For the text-containing cell, return its midpoint in [X, Y] coordinate format. 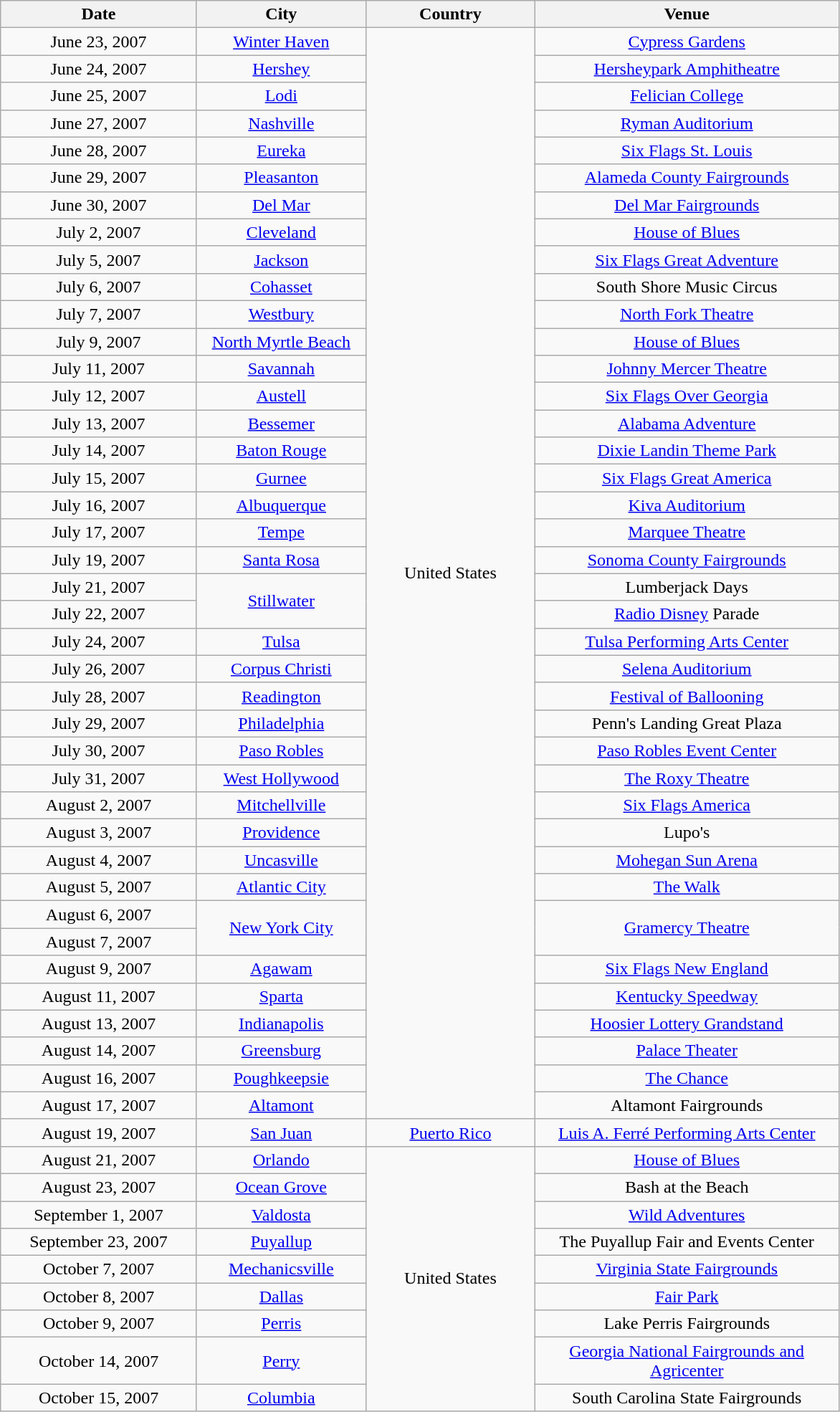
July 19, 2007 [99, 560]
Westbury [281, 314]
Del Mar [281, 205]
August 14, 2007 [99, 1051]
July 13, 2007 [99, 424]
South Carolina State Fairgrounds [687, 1398]
Mitchellville [281, 806]
August 9, 2007 [99, 969]
Del Mar Fairgrounds [687, 205]
Lupo's [687, 833]
Jackson [281, 259]
Greensburg [281, 1051]
Alabama Adventure [687, 424]
Austell [281, 396]
Perris [281, 1324]
The Roxy Theatre [687, 778]
August 23, 2007 [99, 1187]
June 28, 2007 [99, 151]
Puyallup [281, 1242]
Felician College [687, 96]
Providence [281, 833]
Kiva Auditorium [687, 505]
August 11, 2007 [99, 996]
Agawam [281, 969]
Tulsa [281, 641]
Stillwater [281, 601]
Tempe [281, 533]
Luis A. Ferré Performing Arts Center [687, 1132]
Six Flags St. Louis [687, 151]
June 23, 2007 [99, 42]
August 19, 2007 [99, 1132]
August 3, 2007 [99, 833]
Poughkeepsie [281, 1078]
Cohasset [281, 287]
Wild Adventures [687, 1215]
Indianapolis [281, 1024]
Corpus Christi [281, 669]
Baton Rouge [281, 451]
Country [450, 14]
Pleasanton [281, 178]
Eureka [281, 151]
June 27, 2007 [99, 123]
Perry [281, 1360]
July 31, 2007 [99, 778]
Cleveland [281, 232]
Virginia State Fairgrounds [687, 1269]
July 14, 2007 [99, 451]
Sparta [281, 996]
October 7, 2007 [99, 1269]
Uncasville [281, 860]
Paso Robles [281, 750]
June 29, 2007 [99, 178]
Marquee Theatre [687, 533]
Orlando [281, 1160]
July 16, 2007 [99, 505]
Readington [281, 696]
October 15, 2007 [99, 1398]
August 13, 2007 [99, 1024]
New York City [281, 928]
August 16, 2007 [99, 1078]
Gurnee [281, 478]
North Myrtle Beach [281, 342]
July 24, 2007 [99, 641]
Ocean Grove [281, 1187]
Gramercy Theatre [687, 928]
Venue [687, 14]
Hoosier Lottery Grandstand [687, 1024]
Kentucky Speedway [687, 996]
Fair Park [687, 1297]
Six Flags America [687, 806]
September 1, 2007 [99, 1215]
July 6, 2007 [99, 287]
October 9, 2007 [99, 1324]
August 5, 2007 [99, 887]
July 12, 2007 [99, 396]
Tulsa Performing Arts Center [687, 641]
Savannah [281, 369]
Santa Rosa [281, 560]
July 30, 2007 [99, 750]
July 21, 2007 [99, 587]
Six Flags New England [687, 969]
Six Flags Great Adventure [687, 259]
The Chance [687, 1078]
July 17, 2007 [99, 533]
West Hollywood [281, 778]
Lake Perris Fairgrounds [687, 1324]
Mohegan Sun Arena [687, 860]
Palace Theater [687, 1051]
Dixie Landin Theme Park [687, 451]
August 6, 2007 [99, 915]
Altamont Fairgrounds [687, 1105]
Lodi [281, 96]
Date [99, 14]
Dallas [281, 1297]
Alameda County Fairgrounds [687, 178]
August 17, 2007 [99, 1105]
Atlantic City [281, 887]
Nashville [281, 123]
San Juan [281, 1132]
October 14, 2007 [99, 1360]
Altamont [281, 1105]
Philadelphia [281, 723]
Sonoma County Fairgrounds [687, 560]
Georgia National Fairgrounds and Agricenter [687, 1360]
Johnny Mercer Theatre [687, 369]
July 9, 2007 [99, 342]
July 5, 2007 [99, 259]
Winter Haven [281, 42]
July 29, 2007 [99, 723]
August 4, 2007 [99, 860]
Ryman Auditorium [687, 123]
Penn's Landing Great Plaza [687, 723]
Bessemer [281, 424]
June 25, 2007 [99, 96]
Columbia [281, 1398]
Paso Robles Event Center [687, 750]
Albuquerque [281, 505]
July 7, 2007 [99, 314]
July 2, 2007 [99, 232]
City [281, 14]
Hersheypark Amphitheatre [687, 69]
July 28, 2007 [99, 696]
Valdosta [281, 1215]
Mechanicsville [281, 1269]
August 7, 2007 [99, 942]
August 21, 2007 [99, 1160]
Six Flags Over Georgia [687, 396]
July 22, 2007 [99, 614]
July 15, 2007 [99, 478]
June 30, 2007 [99, 205]
The Walk [687, 887]
Bash at the Beach [687, 1187]
Selena Auditorium [687, 669]
June 24, 2007 [99, 69]
Radio Disney Parade [687, 614]
August 2, 2007 [99, 806]
North Fork Theatre [687, 314]
Hershey [281, 69]
Six Flags Great America [687, 478]
September 23, 2007 [99, 1242]
July 11, 2007 [99, 369]
The Puyallup Fair and Events Center [687, 1242]
July 26, 2007 [99, 669]
Cypress Gardens [687, 42]
Puerto Rico [450, 1132]
October 8, 2007 [99, 1297]
South Shore Music Circus [687, 287]
Lumberjack Days [687, 587]
Festival of Ballooning [687, 696]
